Extract the [X, Y] coordinate from the center of the cell holding the provided text.  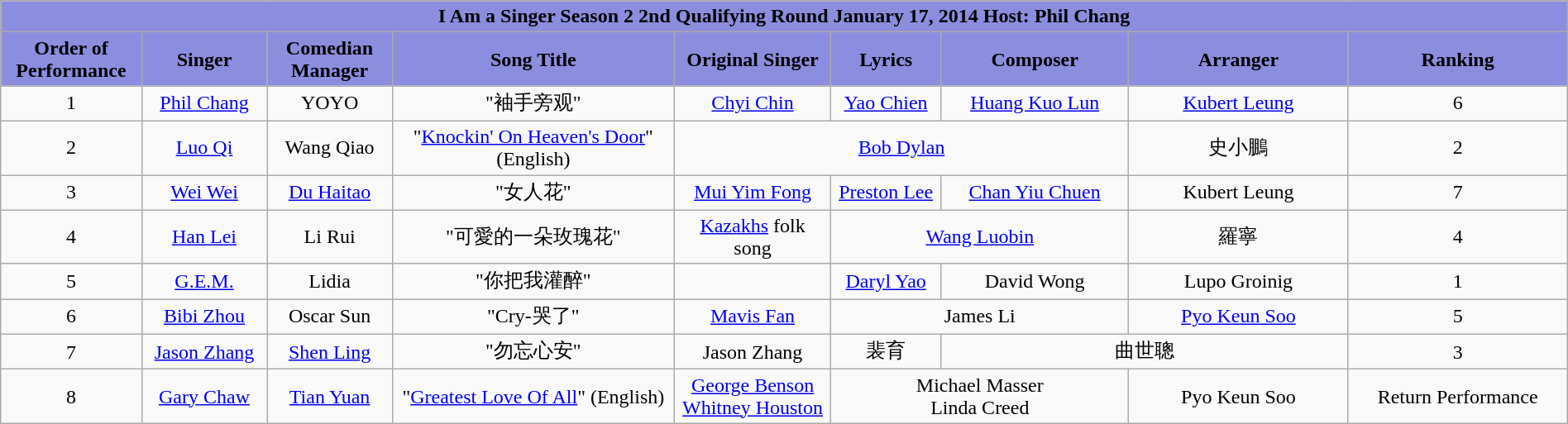
Arranger [1239, 60]
"勿忘心安" [533, 352]
Lyrics [887, 60]
"Cry-哭了" [533, 317]
Phil Chang [204, 104]
Mavis Fan [753, 317]
Wang Qiao [330, 147]
Song Title [533, 60]
"袖手旁观" [533, 104]
Singer [204, 60]
Chan Yiu Chuen [1034, 193]
Michael MasserLinda Creed [980, 397]
Comedian Manager [330, 60]
Tian Yuan [330, 397]
曲世聰 [1145, 352]
Wang Luobin [980, 236]
史小鵬 [1239, 147]
Kazakhs folk song [753, 236]
Han Lei [204, 236]
Mui Yim Fong [753, 193]
Composer [1034, 60]
George BensonWhitney Houston [753, 397]
Bibi Zhou [204, 317]
G.E.M. [204, 281]
Wei Wei [204, 193]
Lidia [330, 281]
Shen Ling [330, 352]
David Wong [1034, 281]
Order of Performance [71, 60]
Original Singer [753, 60]
Daryl Yao [887, 281]
Chyi Chin [753, 104]
"Knockin' On Heaven's Door" (English) [533, 147]
Gary Chaw [204, 397]
"女人花" [533, 193]
Lupo Groinig [1239, 281]
Ranking [1457, 60]
Yao Chien [887, 104]
羅寧 [1239, 236]
Bob Dylan [901, 147]
"你把我灌醉" [533, 281]
"可愛的一朵玫瑰花" [533, 236]
裴育 [887, 352]
Oscar Sun [330, 317]
"Greatest Love Of All" (English) [533, 397]
8 [71, 397]
I Am a Singer Season 2 2nd Qualifying Round January 17, 2014 Host: Phil Chang [784, 17]
Huang Kuo Lun [1034, 104]
Return Performance [1457, 397]
James Li [980, 317]
Li Rui [330, 236]
Du Haitao [330, 193]
YOYO [330, 104]
Luo Qi [204, 147]
Preston Lee [887, 193]
